Provide the [x, y] coordinate of the cell's center where the given text is located.  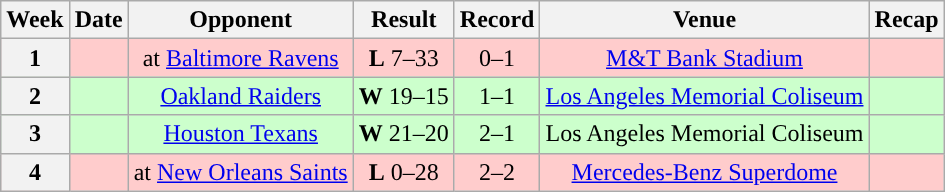
Week [35, 20]
3 [35, 134]
2–2 [497, 172]
L 7–33 [404, 58]
Record [497, 20]
W 19–15 [404, 96]
at Baltimore Ravens [240, 58]
L 0–28 [404, 172]
Oakland Raiders [240, 96]
2 [35, 96]
Result [404, 20]
at New Orleans Saints [240, 172]
1–1 [497, 96]
0–1 [497, 58]
2–1 [497, 134]
Houston Texans [240, 134]
4 [35, 172]
1 [35, 58]
Date [98, 20]
Venue [704, 20]
Mercedes-Benz Superdome [704, 172]
Recap [906, 20]
Opponent [240, 20]
M&T Bank Stadium [704, 58]
W 21–20 [404, 134]
